Search for the cell housing the specified text and yield its [x, y] center coordinate. 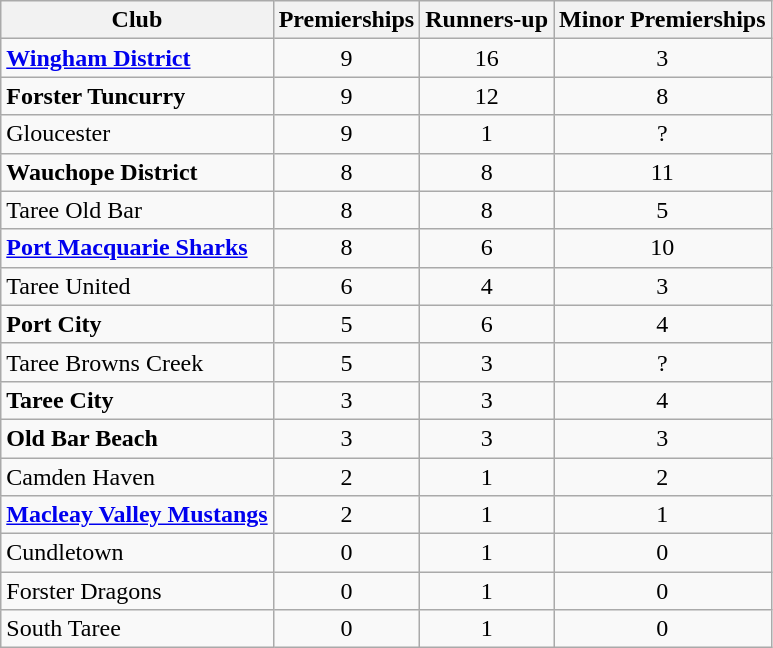
10 [663, 248]
South Taree [137, 629]
12 [487, 96]
Premierships [346, 20]
Macleay Valley Mustangs [137, 515]
Forster Tuncurry [137, 96]
Port City [137, 324]
Taree Old Bar [137, 210]
Wauchope District [137, 172]
Camden Haven [137, 477]
Taree City [137, 400]
Minor Premierships [663, 20]
16 [487, 58]
Forster Dragons [137, 591]
Taree United [137, 286]
11 [663, 172]
Taree Browns Creek [137, 362]
Gloucester [137, 134]
Old Bar Beach [137, 438]
Wingham District [137, 58]
Cundletown [137, 553]
Runners-up [487, 20]
Port Macquarie Sharks [137, 248]
Club [137, 20]
